Identify which cell holds the provided text, then report its (X, Y) central coordinate. 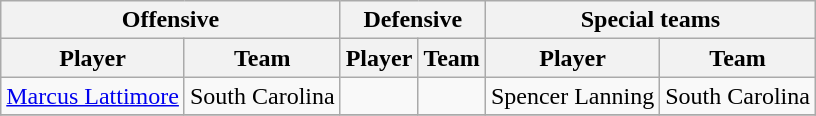
Spencer Lanning (572, 96)
Marcus Lattimore (93, 96)
Defensive (412, 20)
Special teams (650, 20)
Offensive (170, 20)
